Return the (x, y) coordinate for the center point of the cell that contains the specified text.  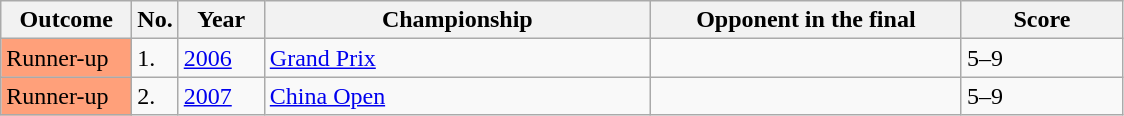
Grand Prix (457, 58)
2006 (221, 58)
2007 (221, 96)
Score (1042, 20)
Year (221, 20)
1. (155, 58)
China Open (457, 96)
Outcome (66, 20)
Opponent in the final (806, 20)
Championship (457, 20)
No. (155, 20)
2. (155, 96)
